Search for the cell housing the specified text and yield its (X, Y) center coordinate. 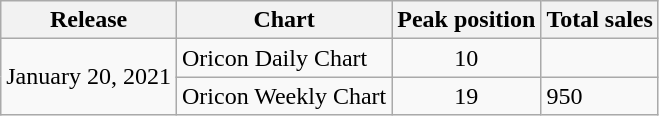
Release (89, 20)
January 20, 2021 (89, 77)
Peak position (466, 20)
Oricon Weekly Chart (284, 96)
Total sales (600, 20)
950 (600, 96)
Oricon Daily Chart (284, 58)
Chart (284, 20)
10 (466, 58)
19 (466, 96)
